Extract the (X, Y) coordinate from the center of the cell holding the provided text.  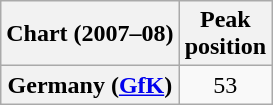
Chart (2007–08) (90, 34)
53 (225, 85)
Germany (GfK) (90, 85)
Peakposition (225, 34)
